From the cell containing the given text, extract its center point as [X, Y] coordinate. 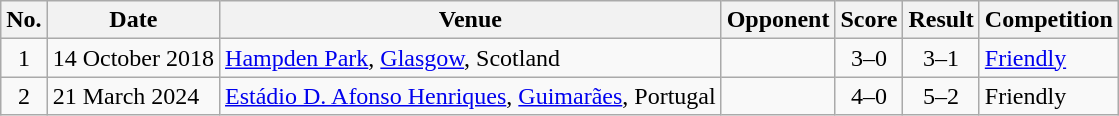
Estádio D. Afonso Henriques, Guimarães, Portugal [471, 96]
5–2 [941, 96]
14 October 2018 [133, 58]
3–1 [941, 58]
Competition [1048, 20]
No. [24, 20]
4–0 [869, 96]
2 [24, 96]
Opponent [778, 20]
1 [24, 58]
21 March 2024 [133, 96]
Date [133, 20]
3–0 [869, 58]
Venue [471, 20]
Hampden Park, Glasgow, Scotland [471, 58]
Result [941, 20]
Score [869, 20]
